Find where the given text appears and provide that cell's center as [X, Y] coordinate. 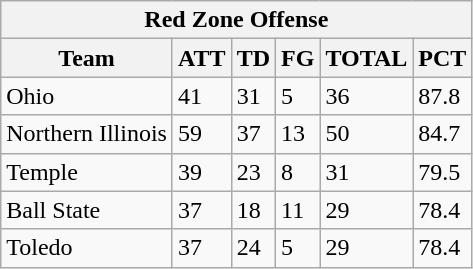
Ohio [87, 96]
87.8 [442, 96]
11 [298, 210]
13 [298, 134]
84.7 [442, 134]
79.5 [442, 172]
18 [253, 210]
Ball State [87, 210]
Team [87, 58]
59 [202, 134]
Red Zone Offense [236, 20]
FG [298, 58]
Temple [87, 172]
36 [366, 96]
23 [253, 172]
ATT [202, 58]
Toledo [87, 248]
50 [366, 134]
41 [202, 96]
Northern Illinois [87, 134]
24 [253, 248]
TD [253, 58]
39 [202, 172]
8 [298, 172]
TOTAL [366, 58]
PCT [442, 58]
